Capture the cell that displays the provided text and extract its [x, y] central coordinate. 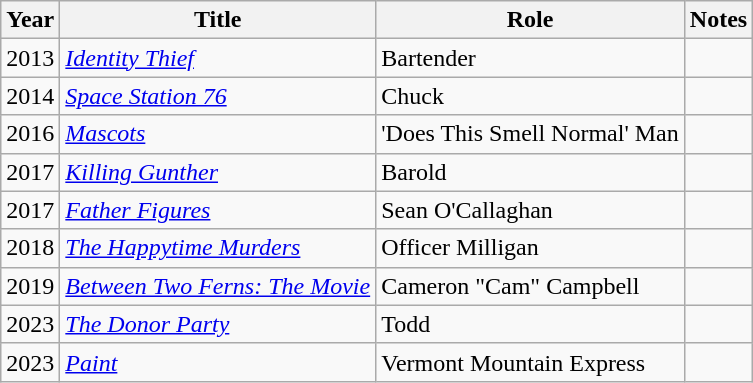
Chuck [530, 96]
Paint [218, 362]
2019 [30, 286]
Killing Gunther [218, 172]
The Donor Party [218, 324]
2016 [30, 134]
Notes [718, 20]
Officer Milligan [530, 248]
Mascots [218, 134]
Title [218, 20]
Sean O'Callaghan [530, 210]
Identity Thief [218, 58]
Vermont Mountain Express [530, 362]
Barold [530, 172]
Role [530, 20]
Year [30, 20]
'Does This Smell Normal' Man [530, 134]
Cameron "Cam" Campbell [530, 286]
Todd [530, 324]
2018 [30, 248]
Bartender [530, 58]
The Happytime Murders [218, 248]
Space Station 76 [218, 96]
2013 [30, 58]
Father Figures [218, 210]
Between Two Ferns: The Movie [218, 286]
2014 [30, 96]
